For the text-containing cell, return its midpoint in (X, Y) coordinate format. 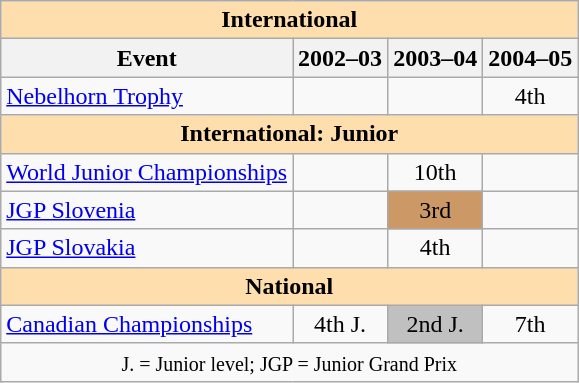
Event (147, 58)
JGP Slovakia (147, 248)
2003–04 (436, 58)
J. = Junior level; JGP = Junior Grand Prix (290, 362)
International: Junior (290, 134)
2004–05 (530, 58)
National (290, 286)
2002–03 (340, 58)
7th (530, 324)
Nebelhorn Trophy (147, 96)
JGP Slovenia (147, 210)
International (290, 20)
2nd J. (436, 324)
World Junior Championships (147, 172)
10th (436, 172)
3rd (436, 210)
Canadian Championships (147, 324)
4th J. (340, 324)
